For the text-containing cell, return its midpoint in [x, y] coordinate format. 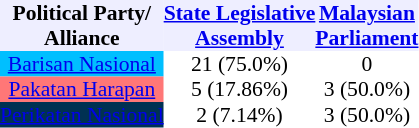
Barisan Nasional [82, 64]
State LegislativeAssembly [240, 26]
5 (17.86%) [240, 90]
Pakatan Harapan [82, 90]
Political Party/Alliance [82, 26]
0 [366, 64]
2 (7.14%) [240, 115]
21 (75.0%) [240, 64]
MalaysianParliament [366, 26]
Perikatan Nasional [82, 115]
